Provide the [X, Y] coordinate of the cell's center where the given text is located.  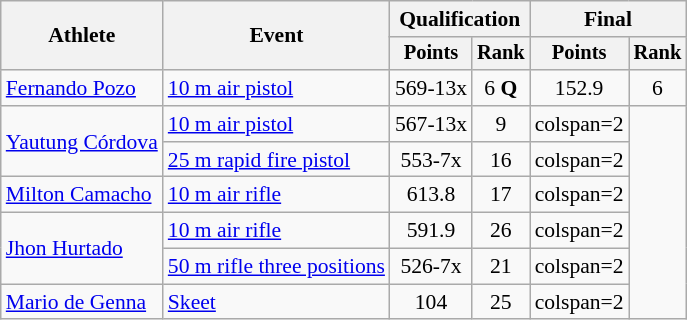
Fernando Pozo [82, 88]
104 [431, 302]
9 [501, 124]
50 m rifle three positions [276, 267]
Qualification [460, 19]
17 [501, 195]
Milton Camacho [82, 195]
16 [501, 160]
25 [501, 302]
6 [658, 88]
Mario de Genna [82, 302]
Skeet [276, 302]
21 [501, 267]
6 Q [501, 88]
Yautung Córdova [82, 142]
25 m rapid fire pistol [276, 160]
Final [608, 19]
Athlete [82, 36]
Jhon Hurtado [82, 248]
553-7x [431, 160]
526-7x [431, 267]
591.9 [431, 231]
152.9 [580, 88]
Event [276, 36]
613.8 [431, 195]
26 [501, 231]
569-13x [431, 88]
567-13x [431, 124]
